Locate the cell with the specified text and output its [X, Y] center coordinate. 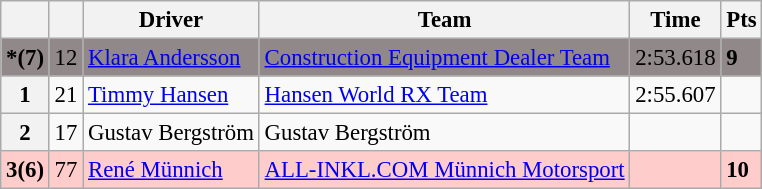
Timmy Hansen [172, 95]
ALL-INKL.COM Münnich Motorsport [444, 170]
2:55.607 [676, 95]
2 [26, 133]
17 [66, 133]
10 [742, 170]
12 [66, 58]
Time [676, 20]
9 [742, 58]
René Münnich [172, 170]
77 [66, 170]
Hansen World RX Team [444, 95]
Pts [742, 20]
3(6) [26, 170]
Team [444, 20]
*(7) [26, 58]
2:53.618 [676, 58]
Driver [172, 20]
1 [26, 95]
21 [66, 95]
Klara Andersson [172, 58]
Construction Equipment Dealer Team [444, 58]
